Pinpoint the cell where the given text exists, returning its [X, Y] midpoint coordinate. 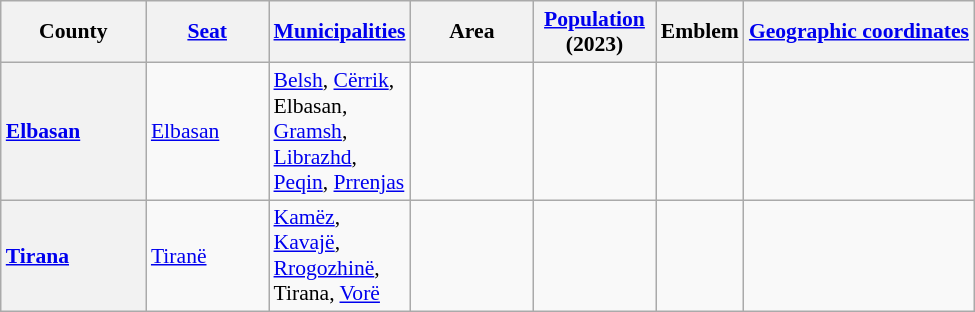
Tirana [74, 256]
Kamëz, Kavajë, Rrogozhinë, Tirana, Vorë [339, 256]
Seat [208, 32]
Tiranë [208, 256]
County [74, 32]
Municipalities [339, 32]
Belsh, Cërrik, Elbasan, Gramsh, Librazhd, Peqin, Prrenjas [339, 131]
Area [472, 32]
Population (2023) [594, 32]
Emblem [700, 32]
Geographic coordinates [859, 32]
